Output the [X, Y] coordinate of the center of the cell containing the given text.  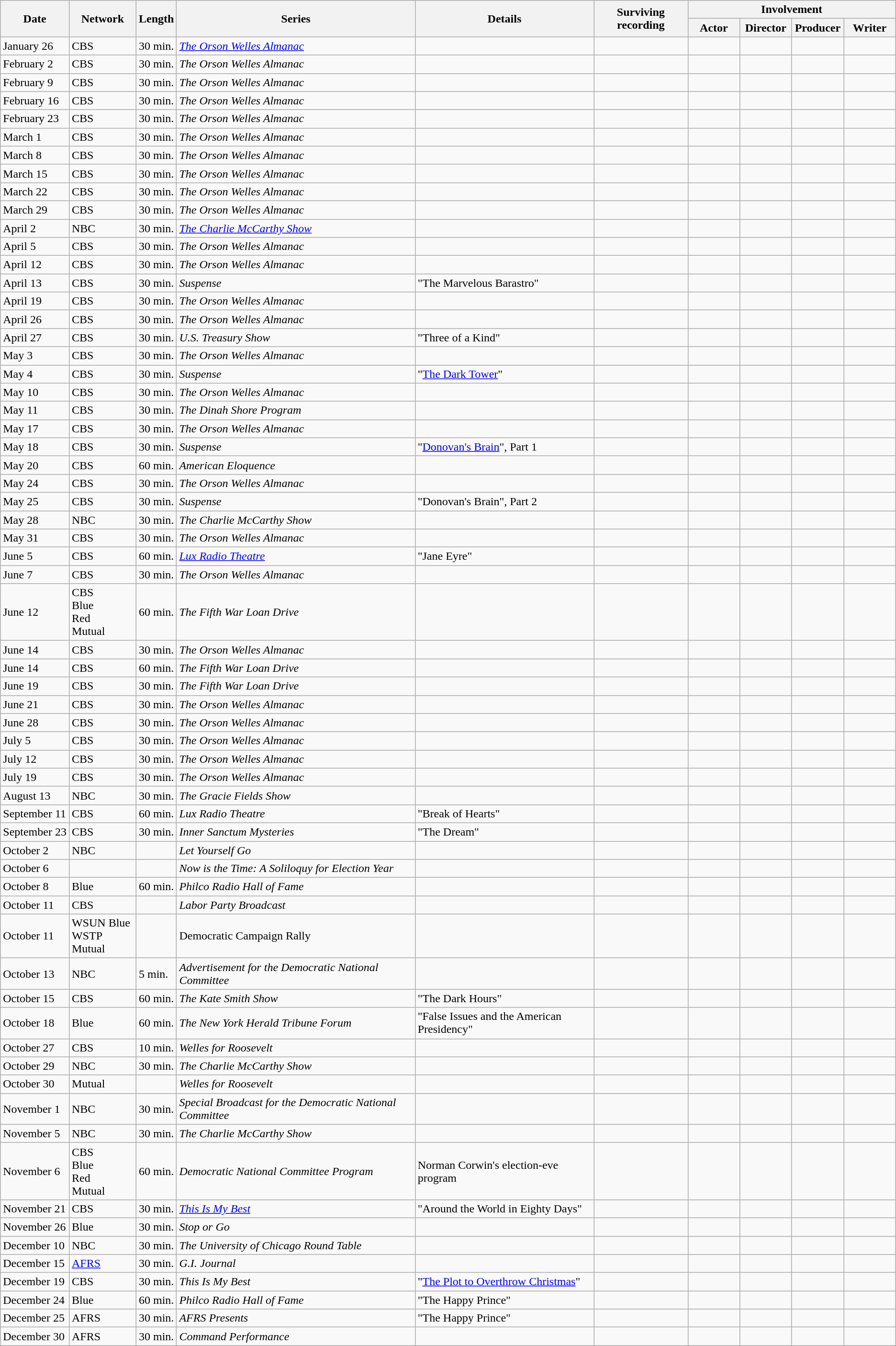
December 24 [35, 1300]
Mutual [102, 1084]
Writer [870, 28]
February 9 [35, 82]
March 1 [35, 137]
August 13 [35, 795]
"The Marvelous Barastro" [504, 283]
October 6 [35, 869]
May 28 [35, 520]
June 21 [35, 704]
June 28 [35, 723]
"False Issues and the American Presidency" [504, 1023]
February 16 [35, 101]
May 31 [35, 538]
"Break of Hearts" [504, 814]
The Gracie Fields Show [296, 795]
June 12 [35, 612]
July 12 [35, 759]
Stop or Go [296, 1227]
June 7 [35, 575]
May 4 [35, 374]
Producer [818, 28]
Command Performance [296, 1336]
October 2 [35, 850]
December 15 [35, 1264]
October 8 [35, 887]
March 29 [35, 210]
Norman Corwin's election-eve program [504, 1171]
Inner Sanctum Mysteries [296, 832]
Actor [714, 28]
October 13 [35, 974]
April 26 [35, 319]
April 2 [35, 228]
April 5 [35, 247]
"The Plot to Overthrow Christmas" [504, 1282]
Labor Party Broadcast [296, 905]
October 30 [35, 1084]
October 15 [35, 998]
May 25 [35, 501]
10 min. [156, 1048]
December 10 [35, 1245]
April 12 [35, 265]
Involvement [792, 10]
May 20 [35, 465]
September 23 [35, 832]
Details [504, 19]
February 23 [35, 119]
Surviving recording [641, 19]
"The Dream" [504, 832]
April 13 [35, 283]
WSUN BlueWSTP Mutual [102, 936]
Date [35, 19]
May 18 [35, 447]
U.S. Treasury Show [296, 338]
"The Dark Tower" [504, 374]
January 26 [35, 46]
December 19 [35, 1282]
December 30 [35, 1336]
November 1 [35, 1109]
The Kate Smith Show [296, 998]
April 19 [35, 301]
The Dinah Shore Program [296, 410]
May 10 [35, 392]
Length [156, 19]
Now is the Time: A Soliloquy for Election Year [296, 869]
Democratic National Committee Program [296, 1171]
"Donovan's Brain", Part 1 [504, 447]
May 3 [35, 356]
October 18 [35, 1023]
"Three of a Kind" [504, 338]
November 5 [35, 1133]
G.I. Journal [296, 1264]
Advertisement for the Democratic National Committee [296, 974]
May 11 [35, 410]
American Eloquence [296, 465]
June 19 [35, 686]
July 19 [35, 777]
July 5 [35, 741]
Special Broadcast for the Democratic National Committee [296, 1109]
"Jane Eyre" [504, 556]
5 min. [156, 974]
Series [296, 19]
"The Dark Hours" [504, 998]
June 5 [35, 556]
Let Yourself Go [296, 850]
October 27 [35, 1048]
The New York Herald Tribune Forum [296, 1023]
November 26 [35, 1227]
December 25 [35, 1318]
Network [102, 19]
March 8 [35, 155]
February 2 [35, 64]
May 17 [35, 429]
October 29 [35, 1066]
March 22 [35, 192]
March 15 [35, 173]
September 11 [35, 814]
Democratic Campaign Rally [296, 936]
"Around the World in Eighty Days" [504, 1209]
November 21 [35, 1209]
April 27 [35, 338]
Director [766, 28]
"Donovan's Brain", Part 2 [504, 501]
The University of Chicago Round Table [296, 1245]
AFRS Presents [296, 1318]
May 24 [35, 483]
November 6 [35, 1171]
